Capture the cell that displays the provided text and extract its (X, Y) central coordinate. 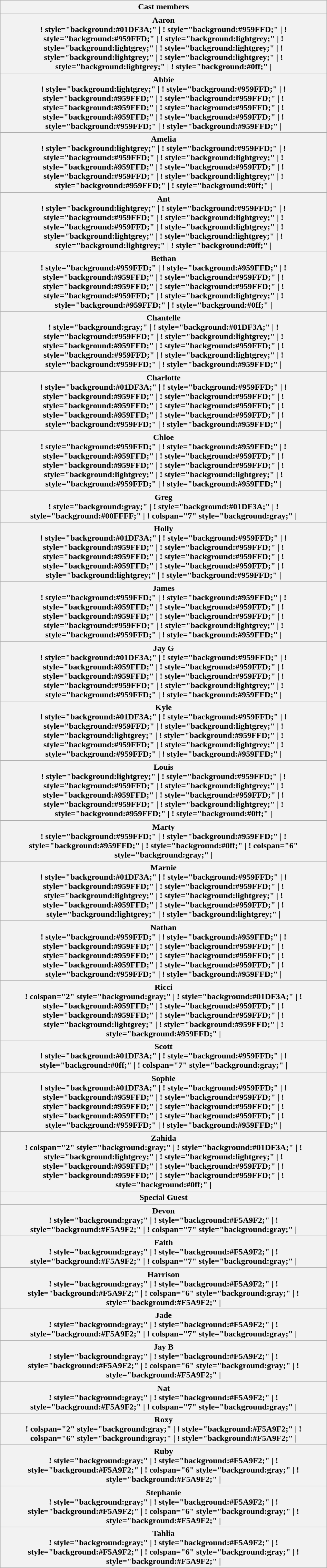
Jade! style="background:gray;" | ! style="background:#F5A9F2;" | ! style="background:#F5A9F2;" | ! colspan="7" style="background:gray;" | (163, 1324)
Nat! style="background:gray;" | ! style="background:#F5A9F2;" | ! style="background:#F5A9F2;" | ! colspan="7" style="background:gray;" | (163, 1397)
Cast members (163, 7)
Scott! style="background:#01DF3A;" | ! style="background:#959FFD;" | ! style="background:#0ff;" | ! colspan="7" style="background:gray;" | (163, 1056)
Greg! style="background:gray;" | ! style="background:#01DF3A;" | ! style="background:#00FFFF;" | ! colspan="7" style="background:gray;" | (163, 506)
Roxy! colspan="2" style="background:gray;" | ! style="background:#F5A9F2;" | ! colspan="6" style="background:gray;" | ! style="background:#F5A9F2;" | (163, 1429)
Devon! style="background:gray;" | ! style="background:#F5A9F2;" | ! style="background:#F5A9F2;" | ! colspan="7" style="background:gray;" | (163, 1220)
Faith! style="background:gray;" | ! style="background:#F5A9F2;" | ! style="background:#F5A9F2;" | ! colspan="7" style="background:gray;" | (163, 1252)
Special Guest (163, 1198)
